Locate the cell with the specified text and output its (X, Y) center coordinate. 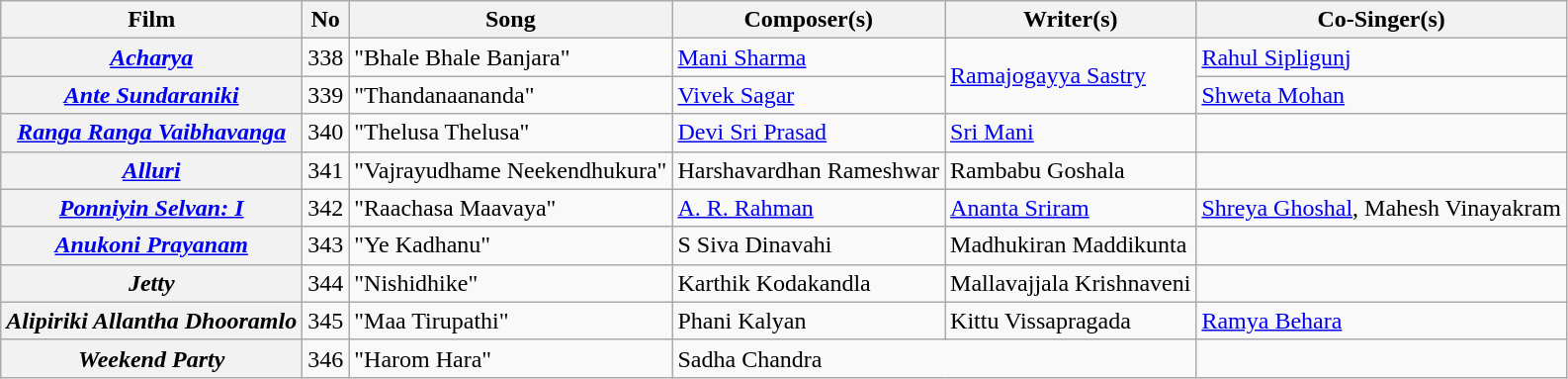
Shreya Ghoshal, Mahesh Vinayakram (1381, 208)
"Bhale Bhale Banjara" (510, 57)
Madhukiran Maddikunta (1071, 245)
Devi Sri Prasad (809, 133)
Sadha Chandra (934, 358)
Shweta Mohan (1381, 95)
340 (326, 133)
Jetty (152, 283)
"Raachasa Maavaya" (510, 208)
Rahul Sipligunj (1381, 57)
"Ye Kadhanu" (510, 245)
No (326, 20)
"Nishidhike" (510, 283)
"Maa Tirupathi" (510, 321)
A. R. Rahman (809, 208)
S Siva Dinavahi (809, 245)
Ramya Behara (1381, 321)
Writer(s) (1071, 20)
"Harom Hara" (510, 358)
Alipiriki Allantha Dhooramlo (152, 321)
343 (326, 245)
344 (326, 283)
Anukoni Prayanam (152, 245)
Mallavajjala Krishnaveni (1071, 283)
Vivek Sagar (809, 95)
341 (326, 170)
Kittu Vissapragada (1071, 321)
346 (326, 358)
Alluri (152, 170)
"Vajrayudhame Neekendhukura" (510, 170)
Karthik Kodakandla (809, 283)
Composer(s) (809, 20)
345 (326, 321)
Phani Kalyan (809, 321)
342 (326, 208)
Sri Mani (1071, 133)
Acharya (152, 57)
"Thelusa Thelusa" (510, 133)
339 (326, 95)
Mani Sharma (809, 57)
Ramajogayya Sastry (1071, 76)
Rambabu Goshala (1071, 170)
Co-Singer(s) (1381, 20)
Song (510, 20)
"Thandanaananda" (510, 95)
Film (152, 20)
Harshavardhan Rameshwar (809, 170)
Ananta Sriram (1071, 208)
Weekend Party (152, 358)
Ranga Ranga Vaibhavanga (152, 133)
Ponniyin Selvan: I (152, 208)
338 (326, 57)
Ante Sundaraniki (152, 95)
